Determine the (x, y) coordinate at the center of the cell enclosing the given text.  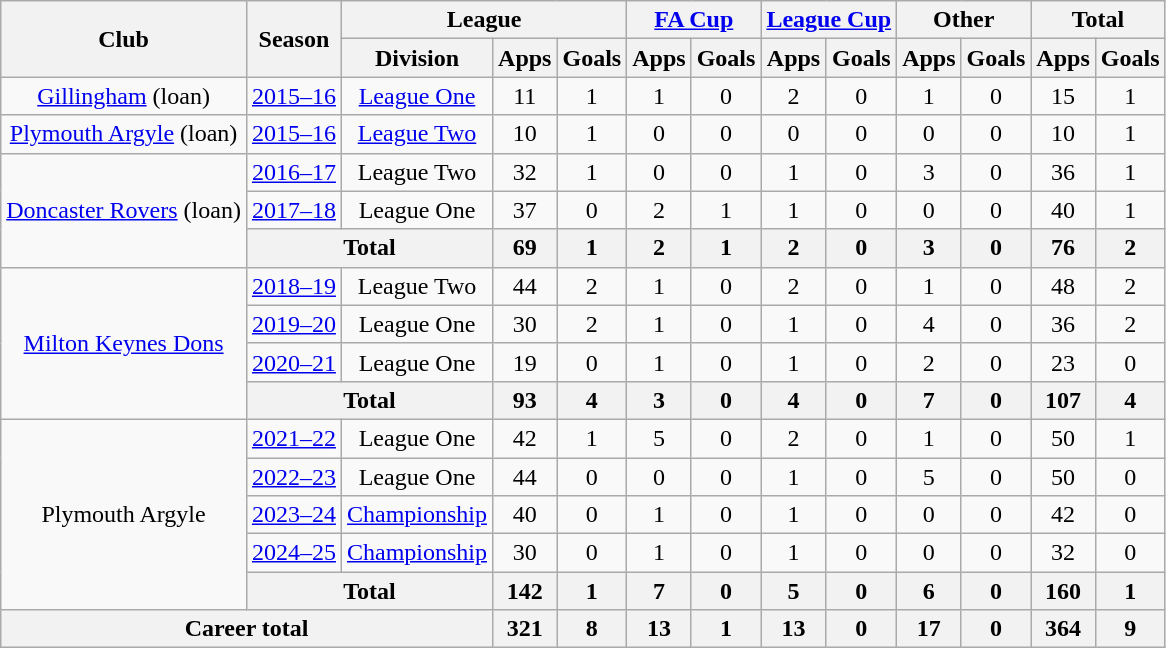
Plymouth Argyle (124, 514)
364 (1063, 629)
2021–22 (294, 438)
17 (929, 629)
11 (525, 96)
9 (1130, 629)
Club (124, 39)
Gillingham (loan) (124, 96)
321 (525, 629)
2023–24 (294, 515)
2019–20 (294, 324)
2016–17 (294, 172)
37 (525, 210)
Career total (247, 629)
48 (1063, 286)
93 (525, 400)
Season (294, 39)
FA Cup (694, 20)
142 (525, 591)
2020–21 (294, 362)
2024–25 (294, 553)
15 (1063, 96)
6 (929, 591)
2022–23 (294, 477)
23 (1063, 362)
Other (964, 20)
160 (1063, 591)
76 (1063, 248)
19 (525, 362)
Division (416, 58)
2018–19 (294, 286)
League Cup (829, 20)
League (484, 20)
Plymouth Argyle (loan) (124, 134)
69 (525, 248)
2017–18 (294, 210)
107 (1063, 400)
Milton Keynes Dons (124, 343)
8 (592, 629)
Doncaster Rovers (loan) (124, 210)
